Search for the cell housing the specified text and yield its [X, Y] center coordinate. 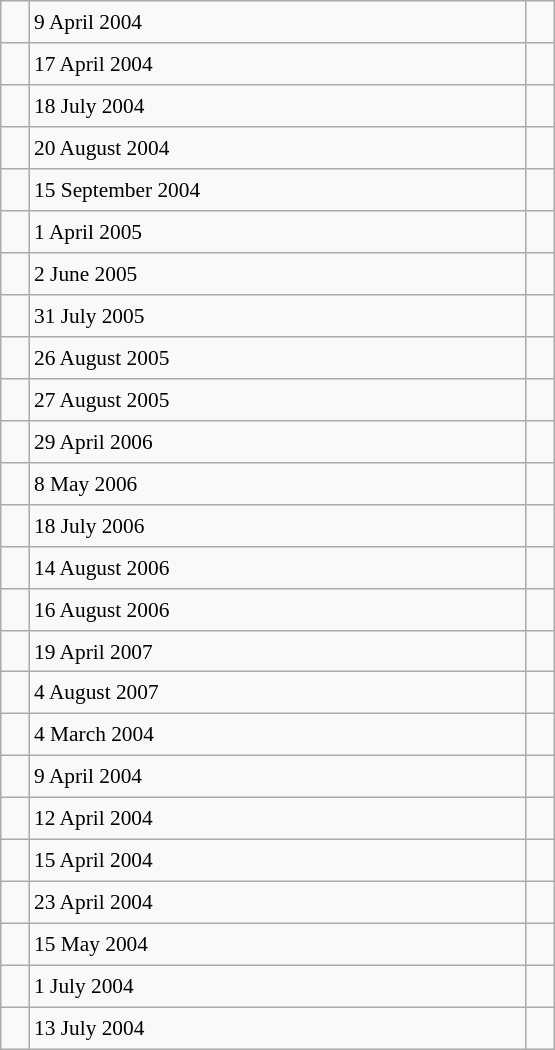
16 August 2006 [278, 609]
15 September 2004 [278, 190]
31 July 2005 [278, 316]
26 August 2005 [278, 358]
1 April 2005 [278, 232]
15 May 2004 [278, 945]
13 July 2004 [278, 1028]
27 August 2005 [278, 399]
29 April 2006 [278, 441]
18 July 2004 [278, 106]
17 April 2004 [278, 64]
15 April 2004 [278, 861]
2 June 2005 [278, 274]
4 March 2004 [278, 735]
8 May 2006 [278, 483]
14 August 2006 [278, 567]
23 April 2004 [278, 903]
4 August 2007 [278, 693]
20 August 2004 [278, 148]
12 April 2004 [278, 819]
19 April 2007 [278, 651]
18 July 2006 [278, 525]
1 July 2004 [278, 986]
